Extract the [X, Y] coordinate from the center of the cell holding the provided text.  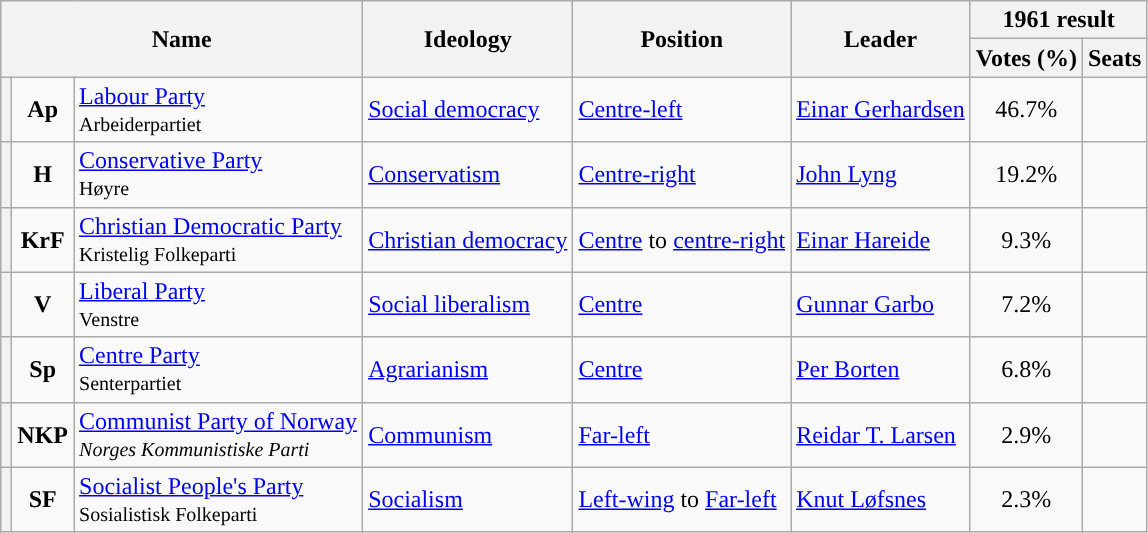
Communism [468, 434]
Seats [1114, 58]
Agrarianism [468, 370]
Centre to centre-right [682, 240]
Communist Party of NorwayNorges Kommunistiske Parti [218, 434]
Votes (%) [1026, 58]
Einar Hareide [881, 240]
KrF [43, 240]
Labour PartyArbeiderpartiet [218, 110]
Socialism [468, 500]
2.9% [1026, 434]
Socialist People's PartySosialistisk Folkeparti [218, 500]
Ideology [468, 39]
2.3% [1026, 500]
Liberal PartyVenstre [218, 304]
1961 result [1058, 20]
H [43, 174]
Left-wing to Far-left [682, 500]
19.2% [1026, 174]
Leader [881, 39]
Knut Løfsnes [881, 500]
Social liberalism [468, 304]
Sp [43, 370]
Far-left [682, 434]
John Lyng [881, 174]
Reidar T. Larsen [881, 434]
Centre-left [682, 110]
Social democracy [468, 110]
7.2% [1026, 304]
Christian democracy [468, 240]
Conservative PartyHøyre [218, 174]
SF [43, 500]
Name [182, 39]
Centre-right [682, 174]
Per Borten [881, 370]
6.8% [1026, 370]
NKP [43, 434]
Position [682, 39]
Einar Gerhardsen [881, 110]
9.3% [1026, 240]
Conservatism [468, 174]
Gunnar Garbo [881, 304]
Christian Democratic PartyKristelig Folkeparti [218, 240]
V [43, 304]
Ap [43, 110]
Centre PartySenterpartiet [218, 370]
46.7% [1026, 110]
